Pinpoint the cell where the given text exists, returning its [x, y] midpoint coordinate. 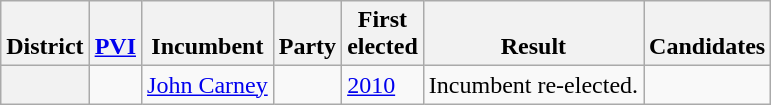
Incumbent re-elected. [533, 85]
Firstelected [383, 34]
District [45, 34]
Result [533, 34]
John Carney [208, 85]
Incumbent [208, 34]
PVI [115, 34]
Party [307, 34]
Candidates [708, 34]
2010 [383, 85]
